Extract the [X, Y] coordinate from the center of the cell holding the provided text.  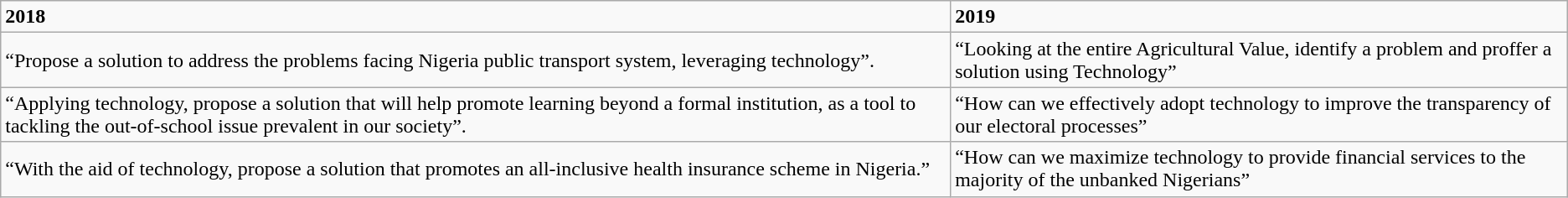
“Looking at the entire Agricultural Value, identify a problem and proffer a solution using Technology” [1260, 60]
“How can we effectively adopt technology to improve the transparency of our electoral processes” [1260, 114]
“Propose a solution to address the problems facing Nigeria public transport system, leveraging technology”. [476, 60]
“With the aid of technology, propose a solution that promotes an all-inclusive health insurance scheme in Nigeria.” [476, 169]
2018 [476, 17]
“How can we maximize technology to provide financial services to the majority of the unbanked Nigerians” [1260, 169]
2019 [1260, 17]
